Return the (X, Y) coordinate for the center point of the cell that contains the specified text.  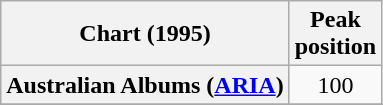
Peakposition (335, 34)
100 (335, 85)
Chart (1995) (145, 34)
Australian Albums (ARIA) (145, 85)
